Provide the [x, y] coordinate of the cell's center where the given text is located.  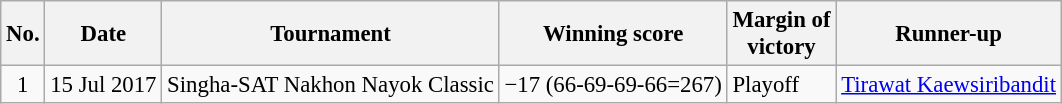
Tournament [330, 34]
Date [104, 34]
Playoff [782, 85]
Runner-up [949, 34]
Winning score [613, 34]
No. [23, 34]
Margin ofvictory [782, 34]
Singha-SAT Nakhon Nayok Classic [330, 85]
−17 (66-69-69-66=267) [613, 85]
15 Jul 2017 [104, 85]
Tirawat Kaewsiribandit [949, 85]
1 [23, 85]
